For the text-containing cell, return its midpoint in (X, Y) coordinate format. 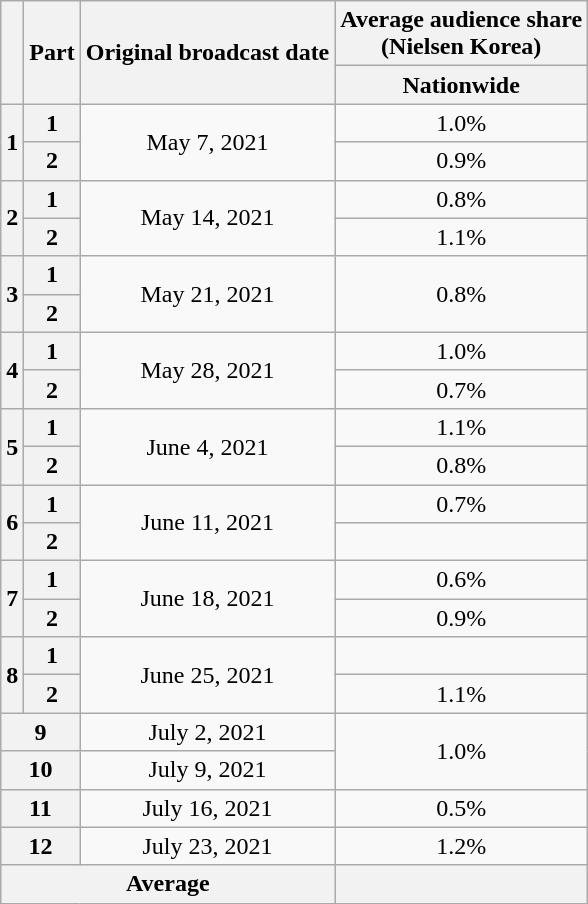
Nationwide (462, 85)
11 (40, 808)
June 25, 2021 (208, 675)
7 (12, 599)
May 21, 2021 (208, 294)
9 (40, 732)
0.6% (462, 580)
July 16, 2021 (208, 808)
4 (12, 370)
June 18, 2021 (208, 599)
June 11, 2021 (208, 522)
Original broadcast date (208, 52)
10 (40, 770)
12 (40, 846)
May 14, 2021 (208, 218)
1.2% (462, 846)
June 4, 2021 (208, 446)
8 (12, 675)
0.5% (462, 808)
July 2, 2021 (208, 732)
July 9, 2021 (208, 770)
May 7, 2021 (208, 142)
Average (168, 884)
Part (52, 52)
3 (12, 294)
July 23, 2021 (208, 846)
Average audience share(Nielsen Korea) (462, 34)
May 28, 2021 (208, 370)
6 (12, 522)
5 (12, 446)
